Pinpoint the cell where the given text exists, returning its [x, y] midpoint coordinate. 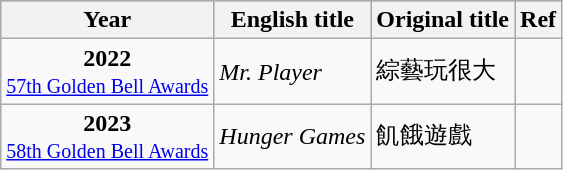
飢餓遊戲 [443, 136]
2023 58th Golden Bell Awards [108, 136]
English title [292, 20]
Mr. Player [292, 72]
Original title [443, 20]
Year [108, 20]
綜藝玩很大 [443, 72]
2022 57th Golden Bell Awards [108, 72]
Ref [538, 20]
Hunger Games [292, 136]
